From the cell containing the given text, extract its center point as [X, Y] coordinate. 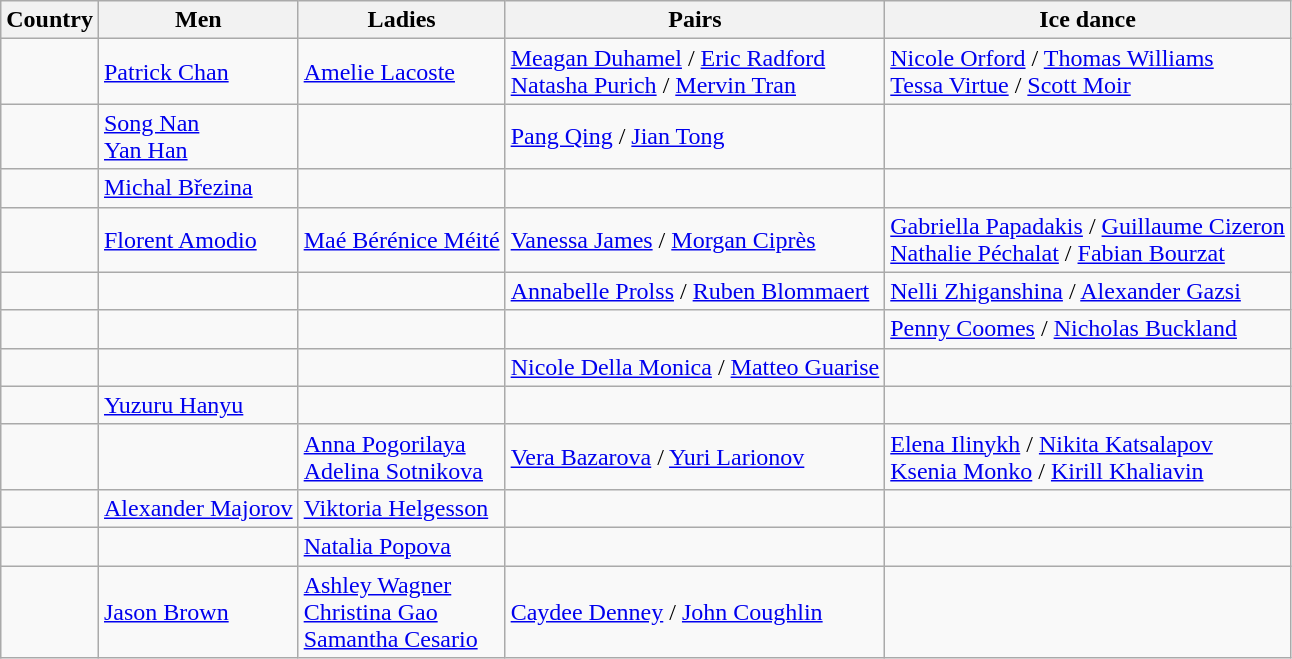
Alexander Majorov [198, 508]
Elena Ilinykh / Nikita Katsalapov Ksenia Monko / Kirill Khaliavin [1088, 456]
Patrick Chan [198, 72]
Country [50, 20]
Maé Bérénice Méité [402, 240]
Song Nan Yan Han [198, 136]
Ice dance [1088, 20]
Jason Brown [198, 612]
Ladies [402, 20]
Yuzuru Hanyu [198, 405]
Meagan Duhamel / Eric Radford Natasha Purich / Mervin Tran [695, 72]
Annabelle Prolss / Ruben Blommaert [695, 291]
Vera Bazarova / Yuri Larionov [695, 456]
Men [198, 20]
Amelie Lacoste [402, 72]
Natalia Popova [402, 546]
Penny Coomes / Nicholas Buckland [1088, 329]
Gabriella Papadakis / Guillaume Cizeron Nathalie Péchalat / Fabian Bourzat [1088, 240]
Michal Březina [198, 188]
Caydee Denney / John Coughlin [695, 612]
Nicole Orford / Thomas Williams Tessa Virtue / Scott Moir [1088, 72]
Anna Pogorilaya Adelina Sotnikova [402, 456]
Nicole Della Monica / Matteo Guarise [695, 367]
Nelli Zhiganshina / Alexander Gazsi [1088, 291]
Pang Qing / Jian Tong [695, 136]
Florent Amodio [198, 240]
Pairs [695, 20]
Vanessa James / Morgan Ciprès [695, 240]
Viktoria Helgesson [402, 508]
Ashley Wagner Christina Gao Samantha Cesario [402, 612]
